Search for the cell housing the specified text and yield its (X, Y) center coordinate. 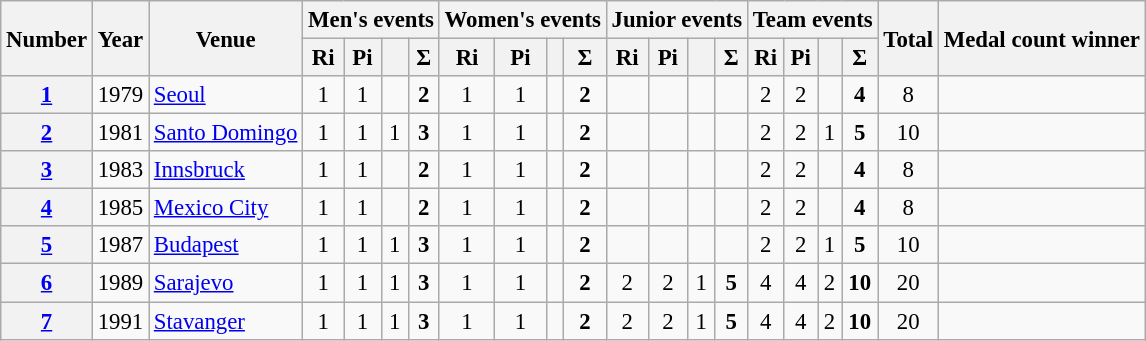
1981 (120, 133)
Team events (812, 20)
Budapest (225, 245)
Junior events (676, 20)
Mexico City (225, 208)
Women's events (522, 20)
Santo Domingo (225, 133)
Number (47, 38)
Innsbruck (225, 170)
7 (47, 321)
Stavanger (225, 321)
6 (47, 283)
1991 (120, 321)
1985 (120, 208)
Year (120, 38)
Sarajevo (225, 283)
1987 (120, 245)
1983 (120, 170)
Men's events (372, 20)
1989 (120, 283)
1979 (120, 95)
Seoul (225, 95)
Total (908, 38)
Medal count winner (1042, 38)
Venue (225, 38)
